Output the [X, Y] coordinate of the center of the cell containing the given text.  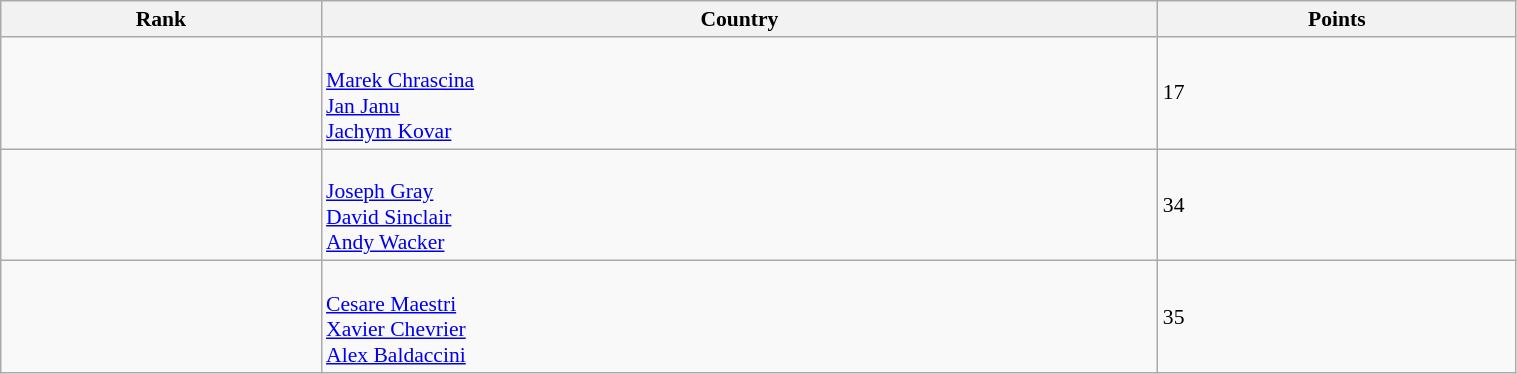
Country [740, 19]
Rank [161, 19]
35 [1337, 317]
Points [1337, 19]
Joseph GrayDavid SinclairAndy Wacker [740, 205]
Marek ChrascinaJan JanuJachym Kovar [740, 93]
34 [1337, 205]
17 [1337, 93]
Cesare MaestriXavier ChevrierAlex Baldaccini [740, 317]
